Output the [x, y] coordinate of the center of the cell containing the given text.  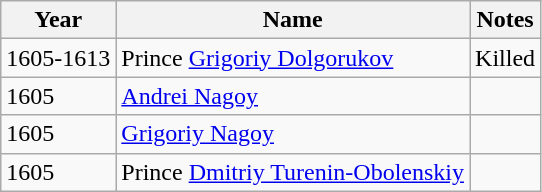
Killed [506, 58]
Prince Dmitriy Turenin-Obolenskiy [293, 172]
Year [58, 20]
Prince Grigoriy Dolgorukov [293, 58]
Name [293, 20]
1605-1613 [58, 58]
Grigoriy Nagoy [293, 134]
Notes [506, 20]
Andrei Nagoy [293, 96]
